Return the (x, y) coordinate for the center point of the cell that contains the specified text.  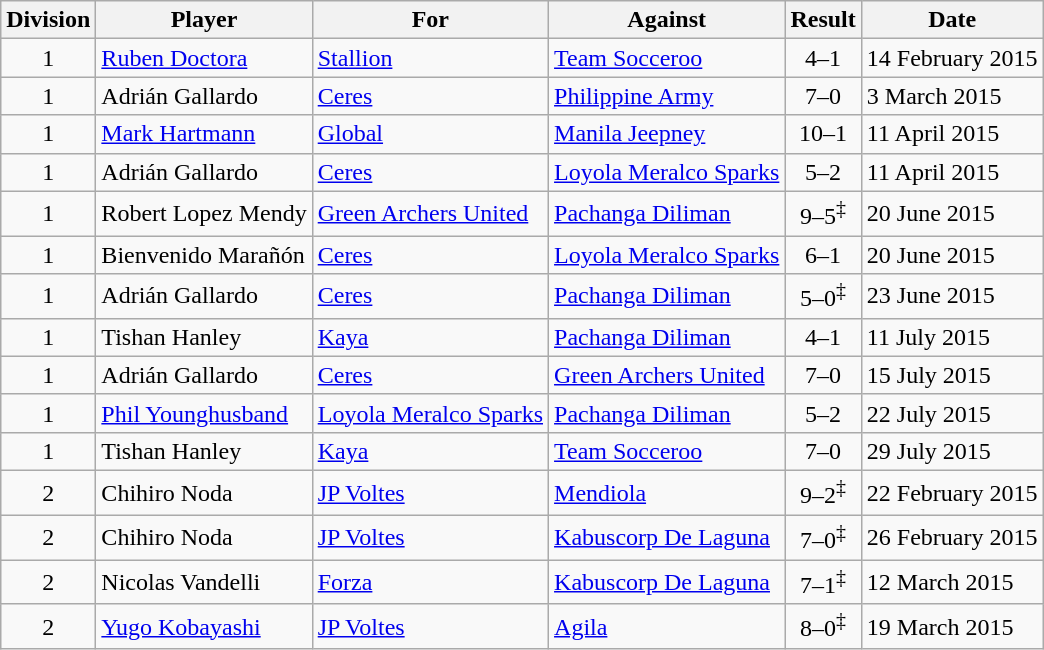
Date (952, 20)
Yugo Kobayashi (204, 626)
Ruben Doctora (204, 58)
7–0‡ (823, 538)
9–2‡ (823, 492)
Robert Lopez Mendy (204, 214)
7–1‡ (823, 582)
Stallion (430, 58)
12 March 2015 (952, 582)
Against (667, 20)
14 February 2015 (952, 58)
Nicolas Vandelli (204, 582)
Division (48, 20)
26 February 2015 (952, 538)
29 July 2015 (952, 451)
Mendiola (667, 492)
23 June 2015 (952, 296)
Result (823, 20)
5–0‡ (823, 296)
Mark Hartmann (204, 134)
Manila Jeepney (667, 134)
9–5‡ (823, 214)
Bienvenido Marañón (204, 255)
6–1 (823, 255)
15 July 2015 (952, 375)
8–0‡ (823, 626)
3 March 2015 (952, 96)
Philippine Army (667, 96)
22 July 2015 (952, 413)
19 March 2015 (952, 626)
22 February 2015 (952, 492)
Global (430, 134)
Forza (430, 582)
10–1 (823, 134)
Player (204, 20)
For (430, 20)
Agila (667, 626)
Phil Younghusband (204, 413)
11 July 2015 (952, 337)
